Locate the cell with the specified text and output its (x, y) center coordinate. 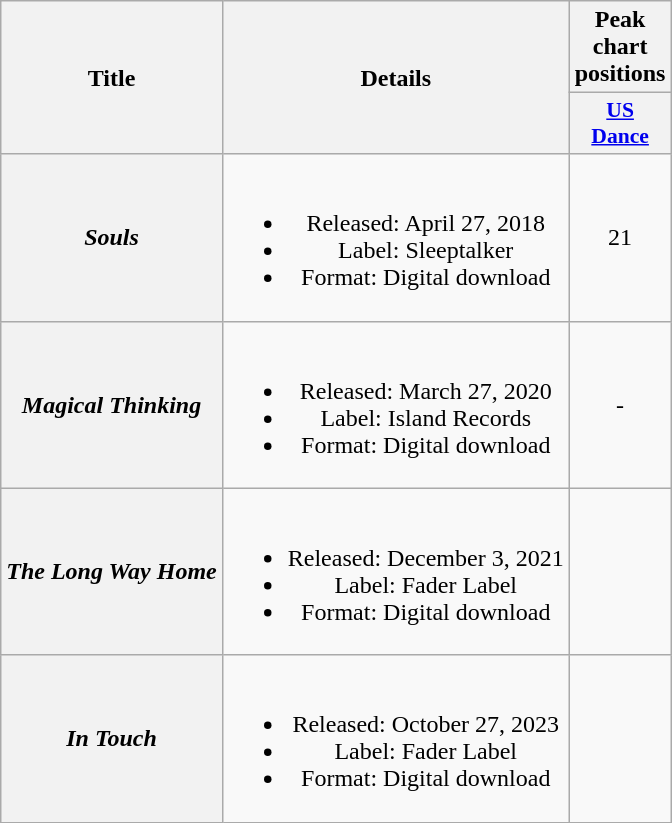
Souls (112, 238)
Released: December 3, 2021Label: Fader LabelFormat: Digital download (396, 572)
Released: March 27, 2020Label: Island RecordsFormat: Digital download (396, 404)
Released: April 27, 2018Label: SleeptalkerFormat: Digital download (396, 238)
USDance (620, 124)
21 (620, 238)
The Long Way Home (112, 572)
Details (396, 78)
Released: October 27, 2023Label: Fader LabelFormat: Digital download (396, 738)
Magical Thinking (112, 404)
Title (112, 78)
- (620, 404)
Peak chart positions (620, 47)
In Touch (112, 738)
